For the text-containing cell, return its midpoint in [x, y] coordinate format. 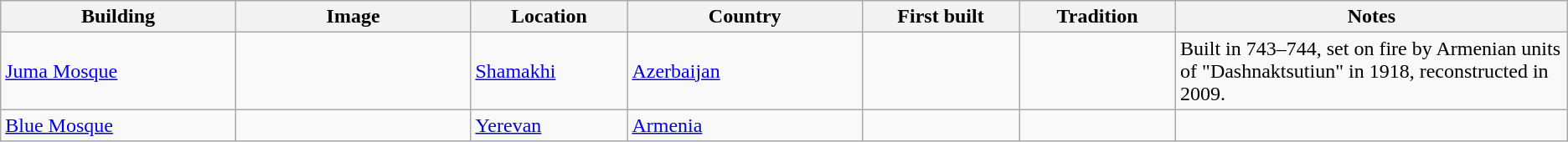
First built [940, 17]
Country [745, 17]
Juma Mosque [119, 71]
Location [549, 17]
Blue Mosque [119, 125]
Azerbaijan [745, 71]
Image [353, 17]
Built in 743–744, set on fire by Armenian units of "Dashnaktsutiun" in 1918, reconstructed in 2009. [1372, 71]
Notes [1372, 17]
Armenia [745, 125]
Tradition [1097, 17]
Building [119, 17]
Shamakhi [549, 71]
Yerevan [549, 125]
